Locate the cell with the specified text and output its (x, y) center coordinate. 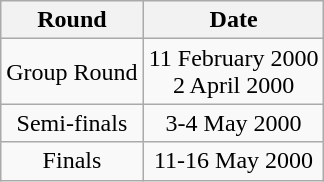
11 February 20002 April 2000 (234, 72)
11-16 May 2000 (234, 161)
Round (72, 20)
3-4 May 2000 (234, 123)
Date (234, 20)
Finals (72, 161)
Semi-finals (72, 123)
Group Round (72, 72)
